Determine the [x, y] coordinate at the center of the cell enclosing the given text.  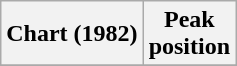
Chart (1982) [72, 34]
Peakposition [189, 34]
